Locate the cell with the specified text and output its (x, y) center coordinate. 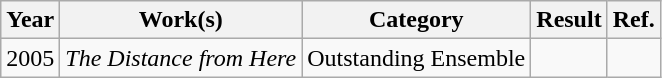
Year (30, 20)
Outstanding Ensemble (416, 58)
Result (569, 20)
Category (416, 20)
The Distance from Here (181, 58)
Work(s) (181, 20)
2005 (30, 58)
Ref. (634, 20)
